Find where the given text appears and provide that cell's center as [X, Y] coordinate. 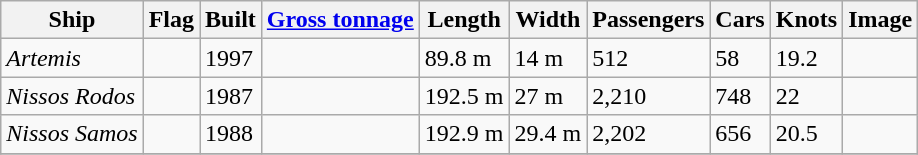
14 m [548, 58]
Image [880, 20]
Ship [72, 20]
22 [806, 96]
20.5 [806, 134]
Passengers [648, 20]
1987 [231, 96]
192.9 m [464, 134]
Width [548, 20]
Nissos Rodos [72, 96]
Length [464, 20]
Artemis [72, 58]
2,202 [648, 134]
Gross tonnage [340, 20]
58 [740, 58]
2,210 [648, 96]
512 [648, 58]
1997 [231, 58]
Built [231, 20]
Flag [171, 20]
1988 [231, 134]
656 [740, 134]
748 [740, 96]
192.5 m [464, 96]
19.2 [806, 58]
Cars [740, 20]
27 m [548, 96]
Knots [806, 20]
89.8 m [464, 58]
29.4 m [548, 134]
Nissos Samos [72, 134]
